Find where the given text appears and provide that cell's center as (X, Y) coordinate. 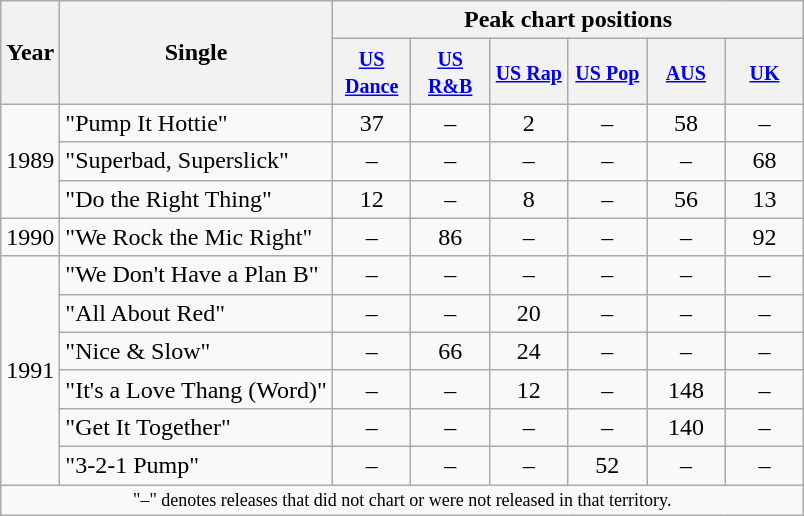
148 (686, 389)
US R&B (450, 72)
37 (372, 123)
AUS (686, 72)
"Get It Together" (196, 427)
24 (528, 351)
8 (528, 199)
Year (30, 52)
UK (764, 72)
1990 (30, 237)
68 (764, 161)
56 (686, 199)
"Superbad, Superslick" (196, 161)
86 (450, 237)
Peak chart positions (568, 20)
20 (528, 313)
"–" denotes releases that did not chart or were not released in that territory. (402, 500)
58 (686, 123)
140 (686, 427)
"Nice & Slow" (196, 351)
"Do the Right Thing" (196, 199)
1991 (30, 370)
"It's a Love Thang (Word)" (196, 389)
US Pop (608, 72)
"We Don't Have a Plan B" (196, 275)
Single (196, 52)
66 (450, 351)
2 (528, 123)
US Dance (372, 72)
92 (764, 237)
13 (764, 199)
1989 (30, 161)
"We Rock the Mic Right" (196, 237)
"All About Red" (196, 313)
"3-2-1 Pump" (196, 465)
52 (608, 465)
US Rap (528, 72)
"Pump It Hottie" (196, 123)
